Return [x, y] of the center of cell containing provided text 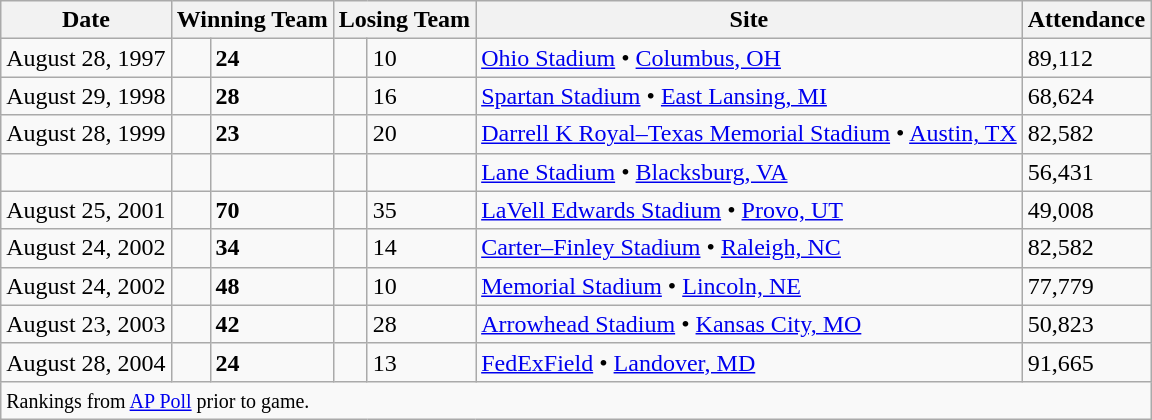
Winning Team [252, 20]
49,008 [1086, 210]
Darrell K Royal–Texas Memorial Stadium • Austin, TX [750, 134]
FedExField • Landover, MD [750, 362]
34 [272, 248]
42 [272, 324]
23 [272, 134]
August 28, 1999 [86, 134]
89,112 [1086, 58]
35 [421, 210]
Rankings from AP Poll prior to game. [576, 400]
Memorial Stadium • Lincoln, NE [750, 286]
77,779 [1086, 286]
68,624 [1086, 96]
August 25, 2001 [86, 210]
August 23, 2003 [86, 324]
Carter–Finley Stadium • Raleigh, NC [750, 248]
48 [272, 286]
Date [86, 20]
20 [421, 134]
Spartan Stadium • East Lansing, MI [750, 96]
August 28, 2004 [86, 362]
Losing Team [404, 20]
Site [750, 20]
August 28, 1997 [86, 58]
16 [421, 96]
Arrowhead Stadium • Kansas City, MO [750, 324]
Attendance [1086, 20]
Lane Stadium • Blacksburg, VA [750, 172]
70 [272, 210]
August 29, 1998 [86, 96]
Ohio Stadium • Columbus, OH [750, 58]
LaVell Edwards Stadium • Provo, UT [750, 210]
56,431 [1086, 172]
14 [421, 248]
13 [421, 362]
91,665 [1086, 362]
50,823 [1086, 324]
